Pinpoint the cell where the given text exists, returning its (x, y) midpoint coordinate. 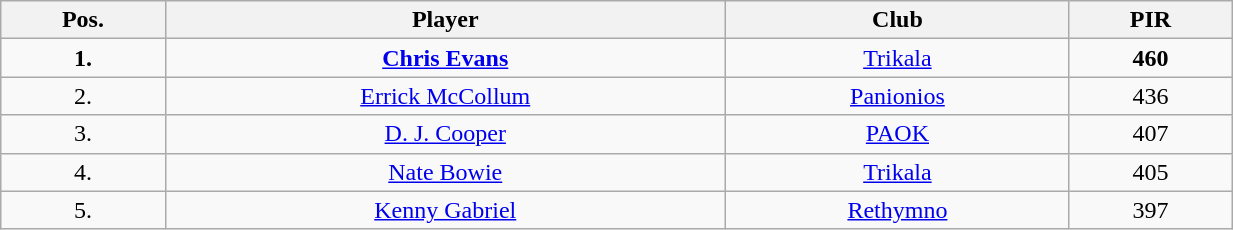
Pos. (83, 20)
Club (897, 20)
Chris Evans (445, 58)
407 (1150, 134)
Panionios (897, 96)
5. (83, 210)
Kenny Gabriel (445, 210)
397 (1150, 210)
Nate Bowie (445, 172)
D. J. Cooper (445, 134)
Player (445, 20)
2. (83, 96)
3. (83, 134)
4. (83, 172)
Rethymno (897, 210)
PAOK (897, 134)
460 (1150, 58)
436 (1150, 96)
1. (83, 58)
PIR (1150, 20)
405 (1150, 172)
Errick McCollum (445, 96)
